Return (x, y) of the center of cell containing provided text 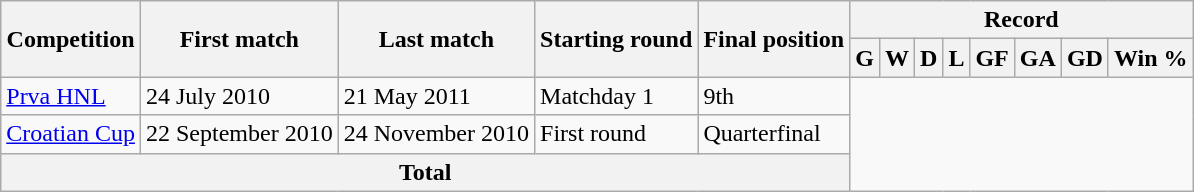
L (956, 58)
24 July 2010 (239, 96)
22 September 2010 (239, 134)
9th (774, 96)
Prva HNL (71, 96)
Win % (1150, 58)
Last match (436, 39)
Total (426, 172)
GA (1038, 58)
Quarterfinal (774, 134)
First round (616, 134)
First match (239, 39)
Starting round (616, 39)
Croatian Cup (71, 134)
GD (1084, 58)
Record (1022, 20)
D (928, 58)
W (896, 58)
Final position (774, 39)
Matchday 1 (616, 96)
Competition (71, 39)
GF (992, 58)
24 November 2010 (436, 134)
G (865, 58)
21 May 2011 (436, 96)
